Extract the [x, y] coordinate from the center of the cell holding the provided text.  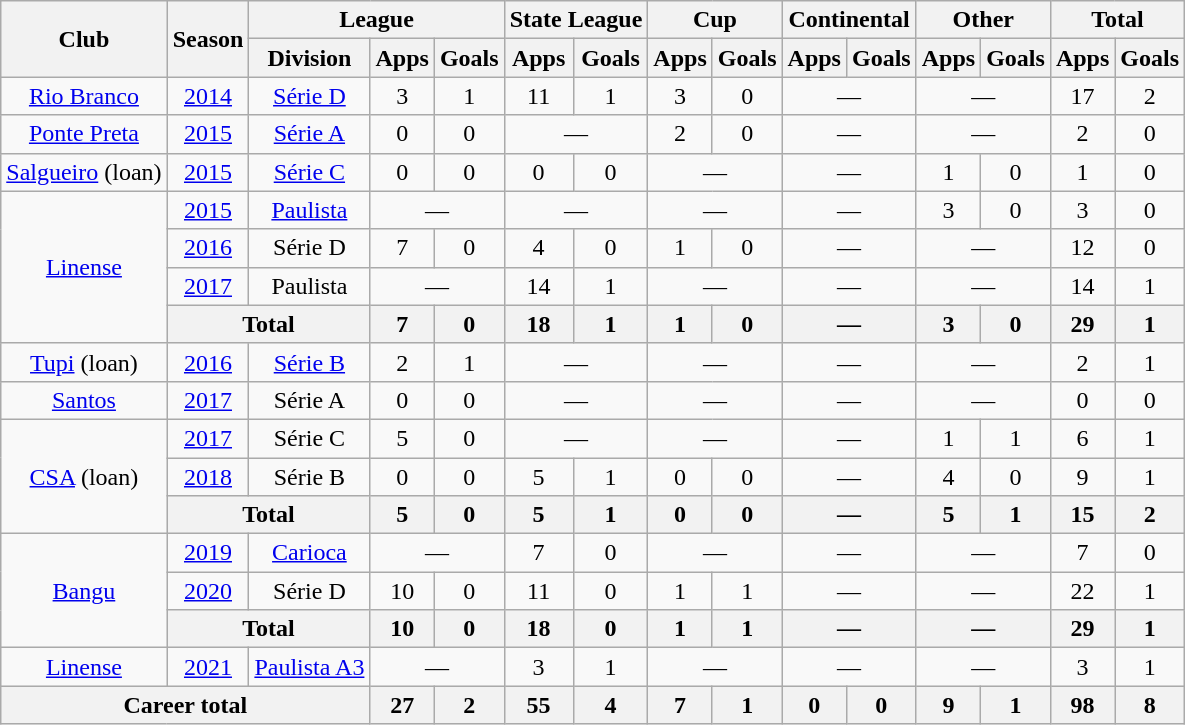
Division [310, 58]
55 [538, 705]
2021 [208, 667]
Tupi (loan) [84, 362]
Season [208, 39]
27 [402, 705]
2020 [208, 591]
League [376, 20]
2018 [208, 477]
2014 [208, 96]
Carioca [310, 553]
8 [1150, 705]
Continental [849, 20]
Salgueiro (loan) [84, 172]
Other [983, 20]
6 [1082, 438]
CSA (loan) [84, 476]
Paulista A3 [310, 667]
Cup [715, 20]
Club [84, 39]
98 [1082, 705]
Bangu [84, 591]
Santos [84, 400]
Rio Branco [84, 96]
Ponte Preta [84, 134]
22 [1082, 591]
12 [1082, 248]
2019 [208, 553]
State League [576, 20]
15 [1082, 515]
17 [1082, 96]
Career total [186, 705]
